Locate the cell with the specified text and output its [X, Y] center coordinate. 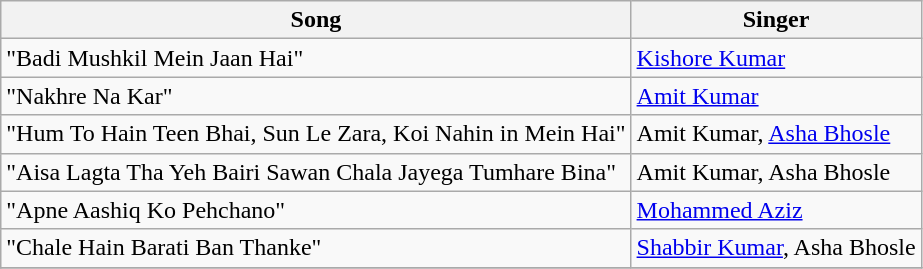
Kishore Kumar [776, 58]
Mohammed Aziz [776, 210]
"Badi Mushkil Mein Jaan Hai" [316, 58]
"Apne Aashiq Ko Pehchano" [316, 210]
"Aisa Lagta Tha Yeh Bairi Sawan Chala Jayega Tumhare Bina" [316, 172]
"Nakhre Na Kar" [316, 96]
"Hum To Hain Teen Bhai, Sun Le Zara, Koi Nahin in Mein Hai" [316, 134]
Singer [776, 20]
Song [316, 20]
Shabbir Kumar, Asha Bhosle [776, 248]
"Chale Hain Barati Ban Thanke" [316, 248]
Amit Kumar [776, 96]
